Pinpoint the cell where the given text exists, returning its [x, y] midpoint coordinate. 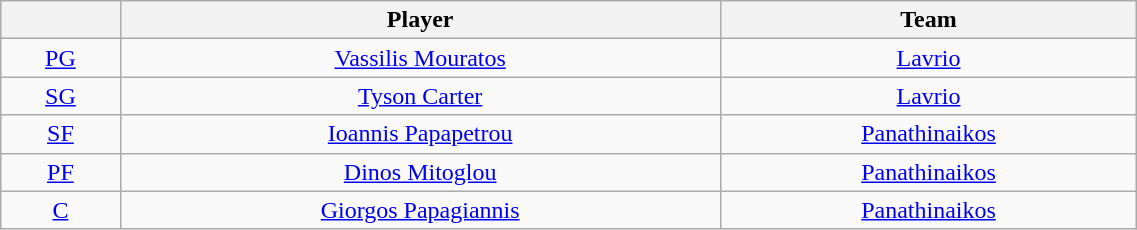
Vassilis Mouratos [420, 58]
Player [420, 20]
Tyson Carter [420, 96]
SG [60, 96]
Ioannis Papapetrou [420, 134]
Dinos Mitoglou [420, 172]
SF [60, 134]
PF [60, 172]
PG [60, 58]
Team [928, 20]
Giorgos Papagiannis [420, 210]
C [60, 210]
